Return the (X, Y) coordinate for the center point of the cell that contains the specified text.  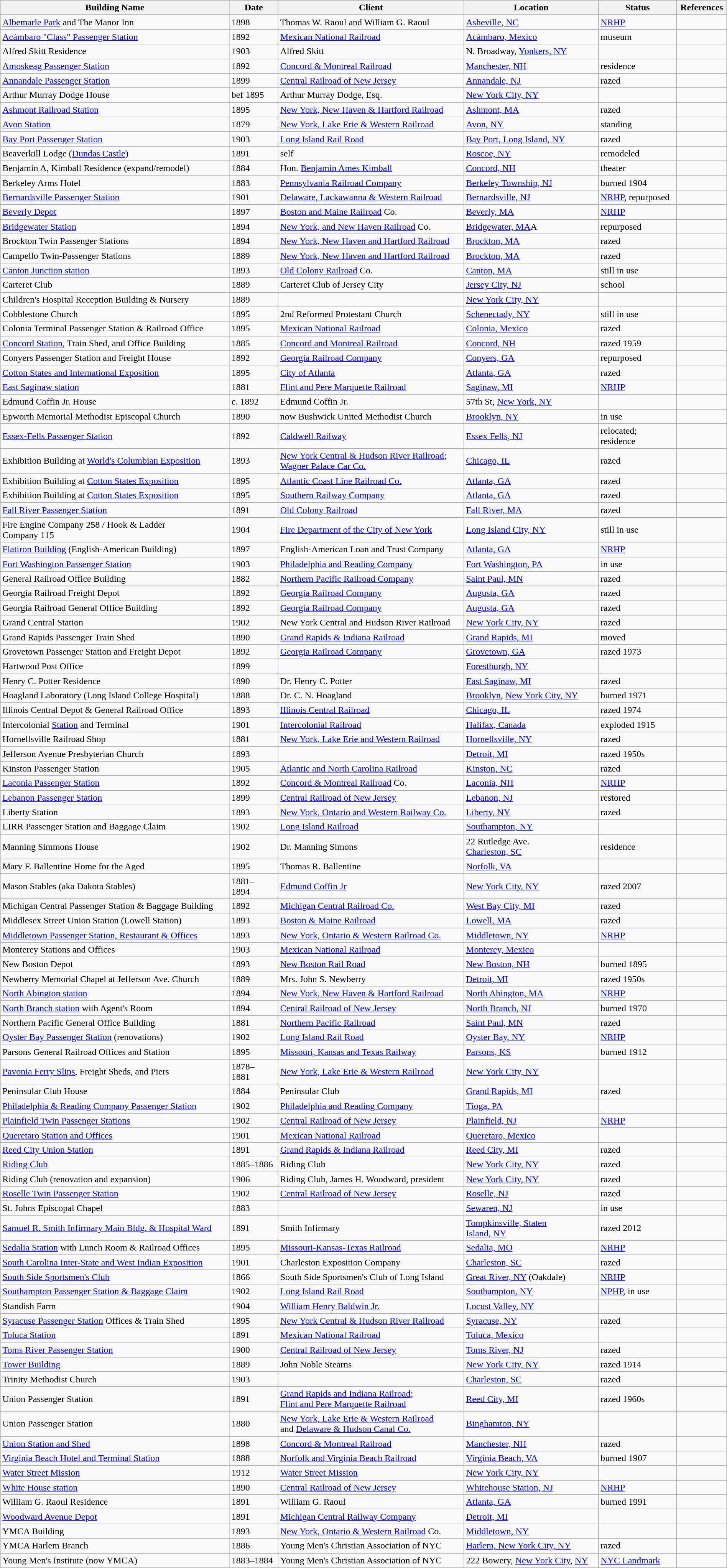
Liberty, NY (531, 812)
Virginia Beach, VA (531, 1458)
22 Rutledge Ave.Charleston, SC (531, 847)
New Boston Depot (115, 964)
moved (638, 637)
Beverly Depot (115, 212)
Jersey City, NJ (531, 285)
Location (531, 8)
NYC Landmark (638, 1560)
Annandale, NJ (531, 81)
New Boston Rail Road (371, 964)
East Saginaw station (115, 387)
NRHP, repurposed (638, 197)
Oyster Bay, NY (531, 1037)
Smith Infirmary (371, 1228)
West Bay City, MI (531, 906)
Brooklyn, NY (531, 416)
Intercolonial Railroad (371, 725)
Schenectady, NY (531, 314)
Middlesex Street Union Station (Lowell Station) (115, 920)
Benjamin A, Kimball Residence (expand/remodel) (115, 168)
Status (638, 8)
Reed City Union Station (115, 1150)
Woodward Avenue Depot (115, 1517)
Colonia Terminal Passenger Station & Railroad Office (115, 329)
Edmund Coffin Jr. (371, 401)
Beaverkill Lodge (Dundas Castle) (115, 153)
razed 1973 (638, 652)
Berkeley Arms Hotel (115, 183)
Fall River, MA (531, 510)
New York Central & Hudson River Railroad (371, 1321)
1885–1886 (254, 1164)
Georgia Railroad Freight Depot (115, 593)
Brockton Twin Passenger Stations (115, 241)
South Side Sportsmen's Club (115, 1277)
Norfolk, VA (531, 866)
Roselle, NJ (531, 1194)
Northern Pacific Railroad (371, 1023)
Canton, MA (531, 270)
Beverly, MA (531, 212)
Union Station and Shed (115, 1444)
Dr. Manning Simons (371, 847)
Flatiron Building (English-American Building) (115, 550)
1881–1894 (254, 886)
Riding Club (renovation and expansion) (115, 1179)
William Henry Baldwin Jr. (371, 1306)
Sedalia, MO (531, 1248)
Hartwood Post Office (115, 666)
South Side Sportsmen's Club of Long Island (371, 1277)
1880 (254, 1423)
Alfred Skitt (371, 51)
Epworth Memorial Methodist Episcopal Church (115, 416)
burned 1970 (638, 1008)
Old Colony Railroad Co. (371, 270)
Monterey Stations and Offices (115, 950)
Carteret Club (115, 285)
New York Central and Hudson River Railroad (371, 622)
Oyster Bay Passenger Station (renovations) (115, 1037)
Whitehouse Station, NJ (531, 1487)
North Branch station with Agent's Room (115, 1008)
57th St, New York, NY (531, 401)
Intercolonial Station and Terminal (115, 725)
Ashmont Railroad Station (115, 110)
Grovetown, GA (531, 652)
school (638, 285)
Amoskeag Passenger Station (115, 66)
Grand Rapids Passenger Train Shed (115, 637)
Fort Washington, PA (531, 564)
Arthur Murray Dodge, Esq. (371, 95)
Ashmont, MA (531, 110)
Parsons General Railroad Offices and Station (115, 1052)
Hornellsville, NY (531, 739)
Edmund Coffin Jr (371, 886)
Bernardsville Passenger Station (115, 197)
Berkeley Township, NJ (531, 183)
South Carolina Inter-State and West Indian Exposition (115, 1262)
Kinston Passenger Station (115, 768)
Toms River, NJ (531, 1350)
Mrs. John S. Newberry (371, 979)
Client (371, 8)
Essex-Fells Passenger Station (115, 436)
bef 1895 (254, 95)
N. Broadway, Yonkers, NY (531, 51)
Philadelphia & Reading Company Passenger Station (115, 1106)
Jefferson Avenue Presbyterian Church (115, 754)
Flint and Pere Marquette Railroad (371, 387)
Lebanon, NJ (531, 798)
Northern Pacific General Office Building (115, 1023)
Boston and Maine Railroad Co. (371, 212)
Asheville, NC (531, 22)
Monterey, Mexico (531, 950)
Virginia Beach Hotel and Terminal Station (115, 1458)
Edmund Coffin Jr. House (115, 401)
Caldwell Railway (371, 436)
222 Bowery, New York City, NY (531, 1560)
Middletown Passenger Station, Restaurant & Offices (115, 935)
YMCA Harlem Branch (115, 1546)
Lowell, MA (531, 920)
Southampton Passenger Station & Baggage Claim (115, 1292)
razed 2012 (638, 1228)
Toms River Passenger Station (115, 1350)
Manning Simmons House (115, 847)
Old Colony Railroad (371, 510)
Saginaw, MI (531, 387)
restored (638, 798)
Toluca Station (115, 1335)
burned 1912 (638, 1052)
Grand Central Station (115, 622)
William G. Raoul (371, 1502)
Pavonia Ferry Slips, Freight Sheds, and Piers (115, 1071)
1885 (254, 343)
Fire Department of the City of New York (371, 530)
Essex Fells, NJ (531, 436)
Standish Farm (115, 1306)
North Abington, MA (531, 994)
St. Johns Episcopal Chapel (115, 1208)
Atlantic and North Carolina Railroad (371, 768)
Long Island Railroad (371, 827)
Arthur Murray Dodge House (115, 95)
razed 1960s (638, 1399)
Peninsular Club House (115, 1091)
razed 1974 (638, 710)
Albemarle Park and The Manor Inn (115, 22)
Dr. C. N. Hoagland (371, 696)
New York, Ontario and Western Railway Co. (371, 812)
Conyers Passenger Station and Freight House (115, 358)
Grovetown Passenger Station and Freight Depot (115, 652)
Fort Washington Passenger Station (115, 564)
Children's Hospital Reception Building & Nursery (115, 299)
Missouri-Kansas-Texas Railroad (371, 1248)
Forestburgh, NY (531, 666)
remodeled (638, 153)
Trinity Methodist Church (115, 1379)
Henry C. Potter Residence (115, 681)
burned 1991 (638, 1502)
1866 (254, 1277)
English-American Loan and Trust Company (371, 550)
Dr. Henry C. Potter (371, 681)
museum (638, 37)
Building Name (115, 8)
William G. Raoul Residence (115, 1502)
1879 (254, 124)
self (371, 153)
1886 (254, 1546)
Avon Station (115, 124)
Syracuse, NY (531, 1321)
c. 1892 (254, 401)
Avon, NY (531, 124)
1900 (254, 1350)
White House station (115, 1487)
relocated;residence (638, 436)
References (702, 8)
East Saginaw, MI (531, 681)
Fall River Passenger Station (115, 510)
YMCA Building (115, 1531)
Parsons, KS (531, 1052)
1906 (254, 1179)
Tioga, PA (531, 1106)
Michigan Central Passenger Station & Baggage Building (115, 906)
burned 1904 (638, 183)
Southern Railway Company (371, 495)
Hoagland Laboratory (Long Island College Hospital) (115, 696)
Great River, NY (Oakdale) (531, 1277)
Laconia Passenger Station (115, 783)
New York, Lake Erie and Western Railroad (371, 739)
New Boston, NH (531, 964)
Lebanon Passenger Station (115, 798)
Mary F. Ballentine Home for the Aged (115, 866)
Bridgewater Station (115, 227)
Bridgewater, MAA (531, 227)
Syracuse Passenger Station Offices & Train Shed (115, 1321)
razed 1959 (638, 343)
Roscoe, NY (531, 153)
theater (638, 168)
Annandale Passenger Station (115, 81)
Acámbaro "Class" Passenger Station (115, 37)
Missouri, Kansas and Texas Railway (371, 1052)
1905 (254, 768)
Tompkinsville, StatenIsland, NY (531, 1228)
1878–1881 (254, 1071)
1882 (254, 579)
Binghamton, NY (531, 1423)
Brooklyn, New York City, NY (531, 696)
New York Central & Hudson River Railroad;Wagner Palace Car Co. (371, 461)
now Bushwick United Methodist Church (371, 416)
Cobblestone Church (115, 314)
Plainfield Twin Passenger Stations (115, 1120)
Hon. Benjamin Ames Kimball (371, 168)
standing (638, 124)
Pennsylvania Railroad Company (371, 183)
North Branch, NJ (531, 1008)
Sedalia Station with Lunch Room & Railroad Offices (115, 1248)
Charleston Exposition Company (371, 1262)
exploded 1915 (638, 725)
Date (254, 8)
Kinston, NC (531, 768)
Illinois Central Railroad (371, 710)
Concord & Montreal Railroad Co. (371, 783)
1912 (254, 1473)
LIRR Passenger Station and Baggage Claim (115, 827)
Acámbaro, Mexico (531, 37)
NPHP, in use (638, 1292)
Canton Junction station (115, 270)
Peninsular Club (371, 1091)
New York, Lake Erie & Western Railroadand Delaware & Hudson Canal Co. (371, 1423)
burned 1907 (638, 1458)
Long Island City, NY (531, 530)
North Abington station (115, 994)
2nd Reformed Protestant Church (371, 314)
Campello Twin-Passenger Stations (115, 256)
Tower Building (115, 1364)
Hornellsville Railroad Shop (115, 739)
Cotton States and International Exposition (115, 372)
razed 2007 (638, 886)
Delaware, Lackawanna & Western Railroad (371, 197)
Fire Engine Company 258 / Hook & LadderCompany 115 (115, 530)
Michigan Central Railroad Co. (371, 906)
Atlantic Coast Line Railroad Co. (371, 481)
Mason Stables (aka Dakota Stables) (115, 886)
Boston & Maine Railroad (371, 920)
burned 1971 (638, 696)
Colonia, Mexico (531, 329)
Concord Station, Train Shed, and Office Building (115, 343)
Harlem, New York City, NY (531, 1546)
Concord and Montreal Railroad (371, 343)
Young Men's Institute (now YMCA) (115, 1560)
Bay Port, Long Island, NY (531, 139)
Halifax, Canada (531, 725)
Alfred Skitt Residence (115, 51)
General Railroad Office Building (115, 579)
Northern Pacific Railroad Company (371, 579)
1883–1884 (254, 1560)
Conyers, GA (531, 358)
burned 1895 (638, 964)
John Noble Stearns (371, 1364)
Thomas W. Raoul and William G. Raoul (371, 22)
Exhibition Building at World's Columbian Exposition (115, 461)
Bay Port Passenger Station (115, 139)
Laconia, NH (531, 783)
Carteret Club of Jersey City (371, 285)
City of Atlanta (371, 372)
Riding Club, James H. Woodward, president (371, 1179)
Grand Rapids and Indiana Railroad;Flint and Pere Marquette Railroad (371, 1399)
Norfolk and Virginia Beach Railroad (371, 1458)
Samuel R. Smith Infirmary Main Bldg. & Hospital Ward (115, 1228)
Queretaro, Mexico (531, 1135)
Bernardsville, NJ (531, 197)
Plainfield, NJ (531, 1120)
New York, and New Haven Railroad Co. (371, 227)
Liberty Station (115, 812)
Toluca, Mexico (531, 1335)
Newberry Memorial Chapel at Jefferson Ave. Church (115, 979)
Sewaren, NJ (531, 1208)
Illinois Central Depot & General Railroad Office (115, 710)
razed 1914 (638, 1364)
Roselle Twin Passenger Station (115, 1194)
Locust Valley, NY (531, 1306)
Georgia Railroad General Office Building (115, 608)
Michigan Central Railway Company (371, 1517)
Thomas R. Ballentine (371, 866)
Queretaro Station and Offices (115, 1135)
